For the text-containing cell, return its midpoint in (x, y) coordinate format. 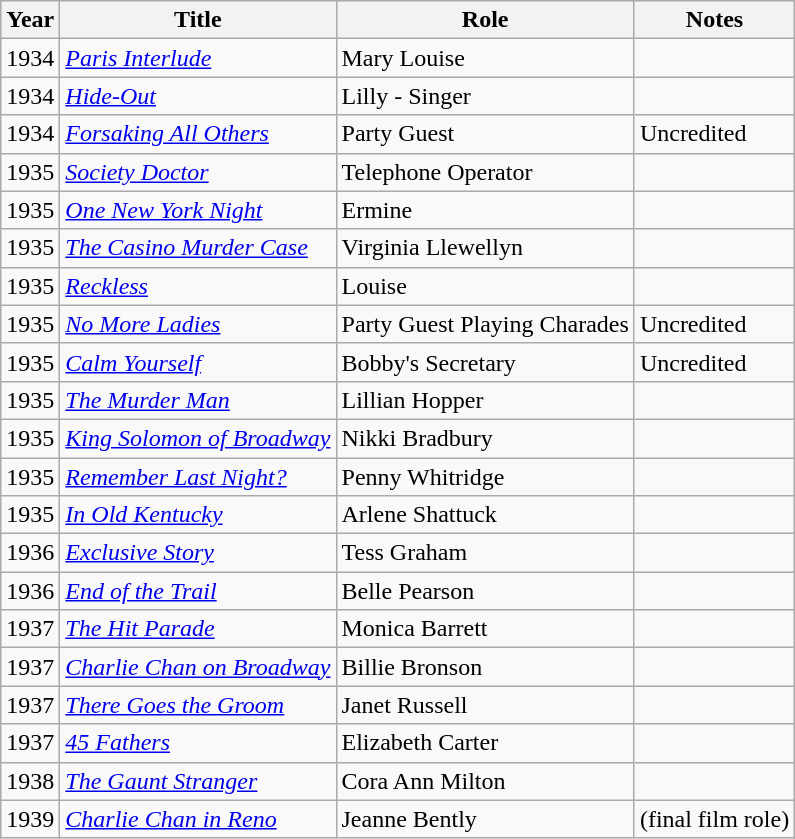
Hide-Out (198, 96)
Lilly - Singer (485, 96)
In Old Kentucky (198, 515)
One New York Night (198, 210)
Janet Russell (485, 705)
Billie Bronson (485, 667)
45 Fathers (198, 743)
Society Doctor (198, 172)
Title (198, 20)
Tess Graham (485, 553)
Year (30, 20)
Role (485, 20)
Cora Ann Milton (485, 781)
The Casino Murder Case (198, 248)
No More Ladies (198, 324)
Reckless (198, 286)
Remember Last Night? (198, 477)
Lillian Hopper (485, 400)
1938 (30, 781)
Jeanne Bently (485, 819)
Telephone Operator (485, 172)
The Gaunt Stranger (198, 781)
Monica Barrett (485, 629)
Elizabeth Carter (485, 743)
(final film role) (714, 819)
Forsaking All Others (198, 134)
Calm Yourself (198, 362)
Belle Pearson (485, 591)
Party Guest (485, 134)
Virginia Llewellyn (485, 248)
End of the Trail (198, 591)
Arlene Shattuck (485, 515)
Louise (485, 286)
Mary Louise (485, 58)
There Goes the Groom (198, 705)
1939 (30, 819)
The Murder Man (198, 400)
The Hit Parade (198, 629)
Party Guest Playing Charades (485, 324)
Nikki Bradbury (485, 438)
Notes (714, 20)
Charlie Chan in Reno (198, 819)
Exclusive Story (198, 553)
Ermine (485, 210)
Charlie Chan on Broadway (198, 667)
Penny Whitridge (485, 477)
King Solomon of Broadway (198, 438)
Paris Interlude (198, 58)
Bobby's Secretary (485, 362)
